Output the (x, y) coordinate of the center of the cell containing the given text.  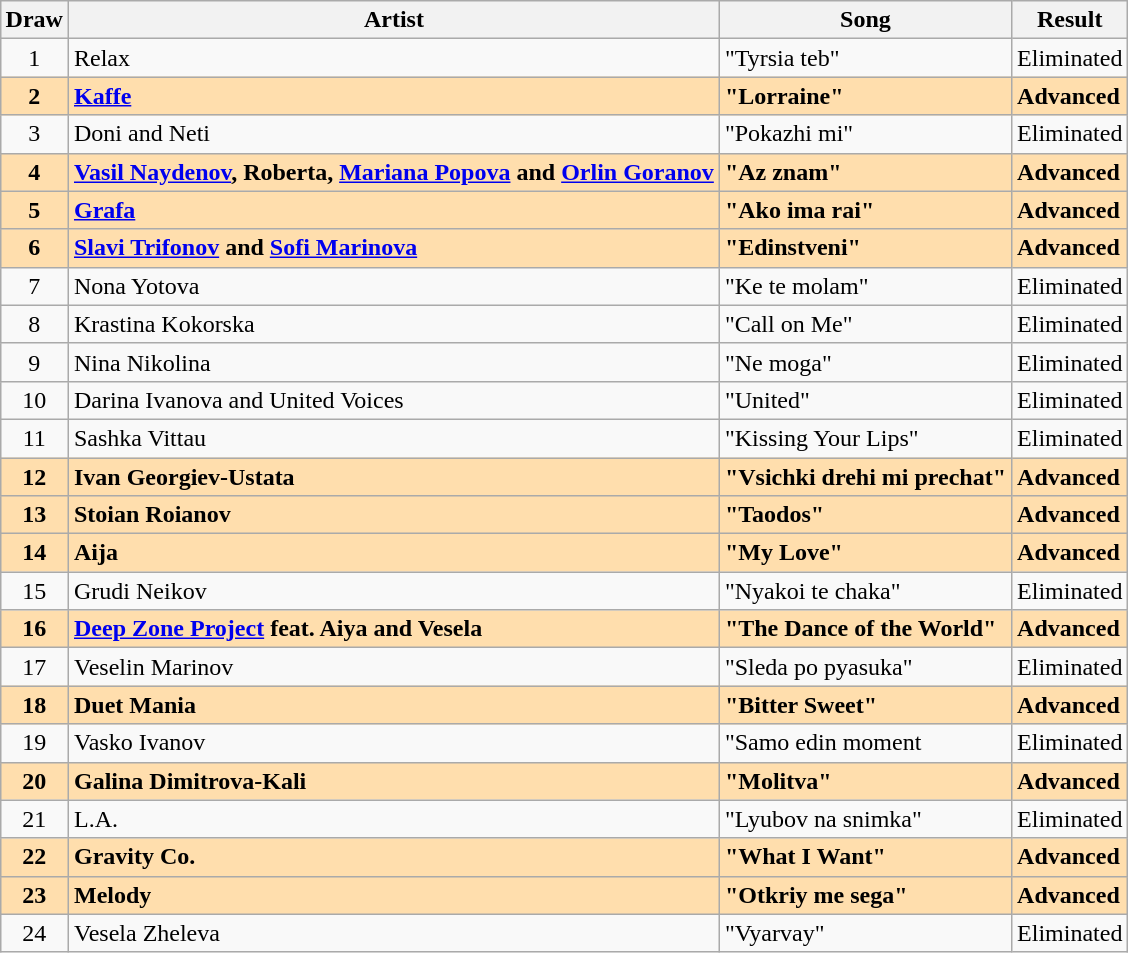
"Sleda po pyasuka" (865, 667)
Draw (34, 20)
Sashka Vittau (394, 438)
18 (34, 705)
5 (34, 210)
"Bitter Sweet" (865, 705)
Artist (394, 20)
20 (34, 781)
19 (34, 743)
Vasil Naydenov, Roberta, Mariana Popova and Orlin Goranov (394, 172)
"Samo edin moment (865, 743)
Nina Nikolina (394, 362)
"Pokazhi mi" (865, 134)
Grafa (394, 210)
24 (34, 933)
Nona Yotova (394, 286)
"Vyarvay" (865, 933)
"United" (865, 400)
Slavi Trifonov and Sofi Marinova (394, 248)
22 (34, 857)
Melody (394, 895)
Galina Dimitrova-Kali (394, 781)
4 (34, 172)
7 (34, 286)
"Tyrsia teb" (865, 58)
"Ke te molam" (865, 286)
Deep Zone Project feat. Aiya and Vesela (394, 629)
"Otkriy me sega" (865, 895)
"Nyakoi te chaka" (865, 591)
Song (865, 20)
"Lorraine" (865, 96)
Grudi Neikov (394, 591)
Ivan Georgiev-Ustata (394, 477)
Aija (394, 553)
Result (1070, 20)
10 (34, 400)
14 (34, 553)
15 (34, 591)
1 (34, 58)
"My Love" (865, 553)
3 (34, 134)
21 (34, 819)
"Edinstveni" (865, 248)
Doni and Neti (394, 134)
12 (34, 477)
11 (34, 438)
Stoian Roianov (394, 515)
16 (34, 629)
13 (34, 515)
17 (34, 667)
8 (34, 324)
Vesela Zheleva (394, 933)
"Call on Me" (865, 324)
L.A. (394, 819)
Gravity Co. (394, 857)
"Ne moga" (865, 362)
"Taodos" (865, 515)
Relax (394, 58)
"Molitva" (865, 781)
23 (34, 895)
"What I Want" (865, 857)
2 (34, 96)
"The Dance of the World" (865, 629)
"Az znam" (865, 172)
"Kissing Your Lips" (865, 438)
"Vsichki drehi mi prechat" (865, 477)
Vasko Ivanov (394, 743)
Kaffe (394, 96)
6 (34, 248)
Veselin Marinov (394, 667)
9 (34, 362)
Darina Ivanova and United Voices (394, 400)
"Ako ima rai" (865, 210)
Krastina Kokorska (394, 324)
Duet Mania (394, 705)
"Lyubov na snimka" (865, 819)
